Scan for the cell matching the given text and deliver its [x, y] coordinate at center. 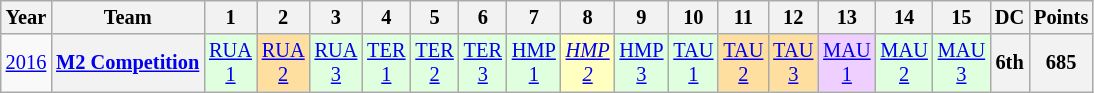
Team [128, 17]
4 [386, 17]
DC [1010, 17]
1 [230, 17]
685 [1061, 63]
RUA3 [336, 63]
5 [434, 17]
TER1 [386, 63]
8 [588, 17]
6 [483, 17]
10 [693, 17]
HMP1 [534, 63]
M2 Competition [128, 63]
MAU1 [846, 63]
MAU3 [962, 63]
TER3 [483, 63]
3 [336, 17]
TAU1 [693, 63]
15 [962, 17]
RUA2 [284, 63]
HMP3 [642, 63]
Year [26, 17]
Points [1061, 17]
7 [534, 17]
TAU3 [793, 63]
RUA1 [230, 63]
HMP2 [588, 63]
2 [284, 17]
9 [642, 17]
6th [1010, 63]
13 [846, 17]
11 [743, 17]
12 [793, 17]
MAU2 [904, 63]
14 [904, 17]
2016 [26, 63]
TAU2 [743, 63]
TER2 [434, 63]
